Scan for the cell matching the given text and deliver its [x, y] coordinate at center. 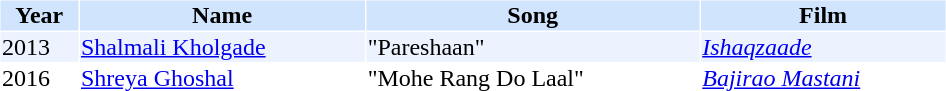
"Pareshaan" [532, 47]
Year [38, 15]
2013 [38, 47]
Song [532, 15]
Shalmali Kholgade [222, 47]
Ishaqzaade [824, 47]
Name [222, 15]
Film [824, 15]
